Extract the [x, y] coordinate from the center of the cell holding the provided text.  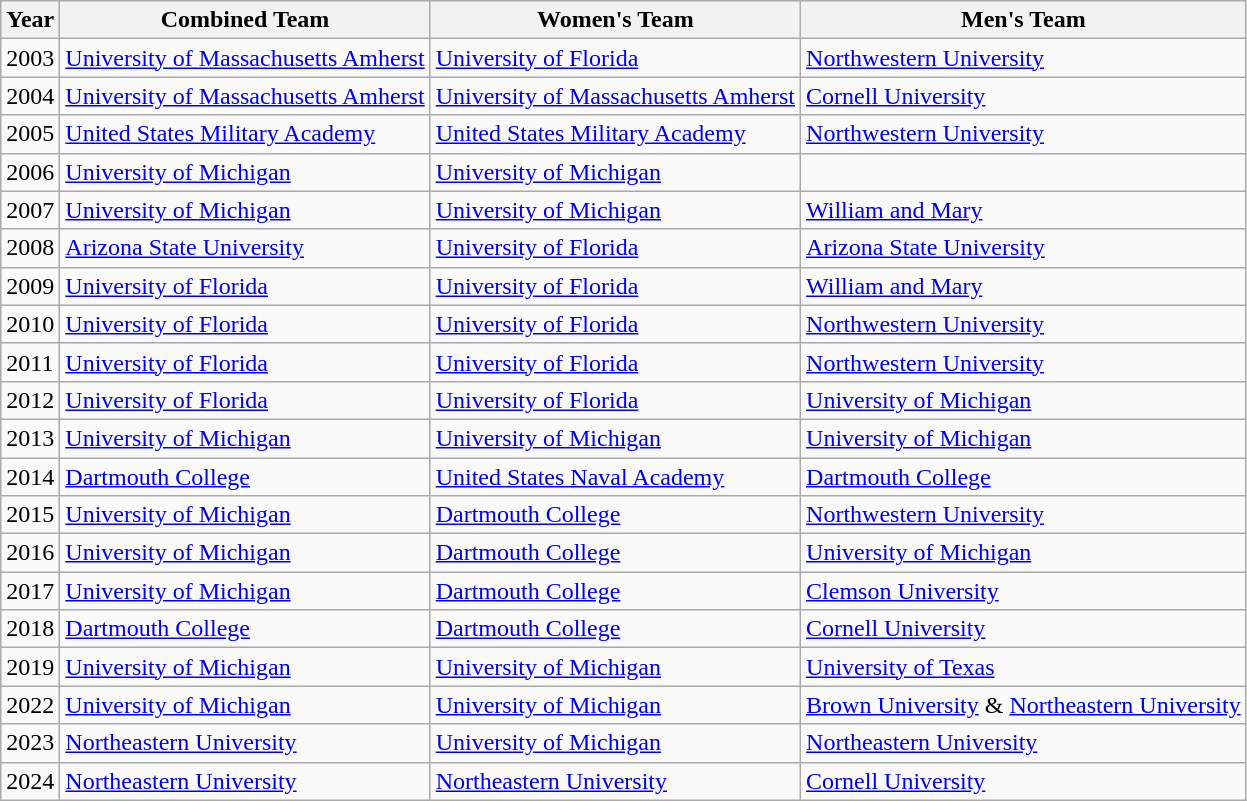
Brown University & Northeastern University [1024, 705]
Year [30, 20]
Clemson University [1024, 591]
United States Naval Academy [615, 477]
2023 [30, 743]
2015 [30, 515]
2018 [30, 629]
2024 [30, 781]
Men's Team [1024, 20]
University of Texas [1024, 667]
2011 [30, 362]
Combined Team [245, 20]
2005 [30, 134]
2008 [30, 248]
2022 [30, 705]
2014 [30, 477]
2017 [30, 591]
Women's Team [615, 20]
2012 [30, 400]
2019 [30, 667]
2004 [30, 96]
2003 [30, 58]
2009 [30, 286]
2010 [30, 324]
2016 [30, 553]
2006 [30, 172]
2013 [30, 438]
2007 [30, 210]
